Capture the cell that displays the provided text and extract its [x, y] central coordinate. 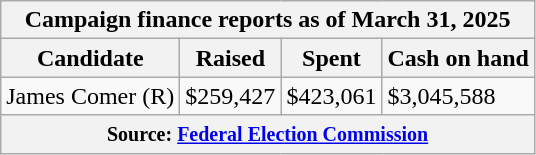
Source: Federal Election Commission [268, 134]
Candidate [90, 58]
Cash on hand [458, 58]
$259,427 [230, 96]
Spent [332, 58]
Campaign finance reports as of March 31, 2025 [268, 20]
$423,061 [332, 96]
James Comer (R) [90, 96]
Raised [230, 58]
$3,045,588 [458, 96]
